Detect which cell encompasses the target text, then output its [X, Y] center coordinate. 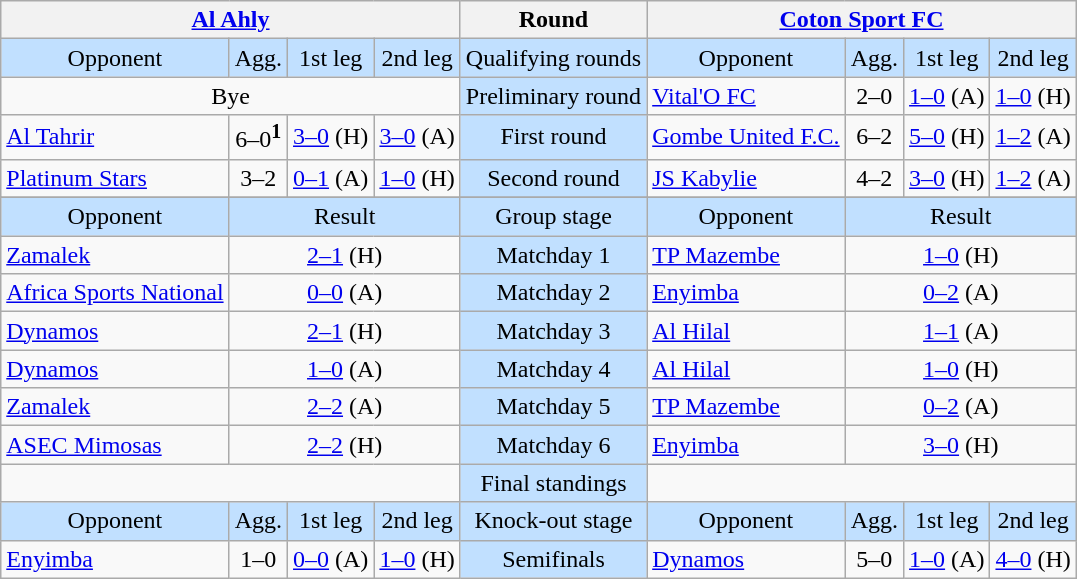
Coton Sport FC [862, 20]
Al Ahly [231, 20]
Africa Sports National [115, 293]
3–2 [258, 178]
ASEC Mimosas [115, 445]
5–0 (H) [947, 138]
Final standings [553, 483]
1–0 [258, 559]
Round [553, 20]
2–2 (A) [344, 407]
Group stage [553, 217]
First round [553, 138]
Matchday 3 [553, 331]
Preliminary round [553, 96]
6–01 [258, 138]
2–0 [874, 96]
4–0 (H) [1033, 559]
Matchday 2 [553, 293]
Semifinals [553, 559]
Qualifying rounds [553, 58]
Knock-out stage [553, 521]
Matchday 5 [553, 407]
3–0 (A) [417, 138]
Matchday 6 [553, 445]
Matchday 4 [553, 369]
Second round [553, 178]
1–1 (A) [960, 331]
5–0 [874, 559]
Gombe United F.C. [746, 138]
Vital'O FC [746, 96]
0–1 (A) [331, 178]
Matchday 1 [553, 255]
JS Kabylie [746, 178]
Al Tahrir [115, 138]
Bye [231, 96]
4–2 [874, 178]
2–2 (H) [344, 445]
6–2 [874, 138]
Platinum Stars [115, 178]
